Find where the given text appears and provide that cell's center as [X, Y] coordinate. 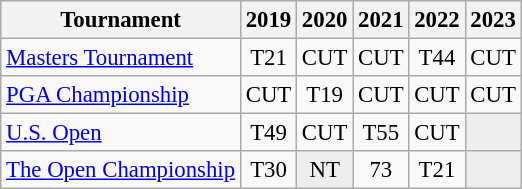
2019 [268, 20]
T55 [381, 133]
U.S. Open [121, 133]
73 [381, 170]
The Open Championship [121, 170]
T49 [268, 133]
PGA Championship [121, 95]
NT [325, 170]
2020 [325, 20]
T44 [437, 58]
T19 [325, 95]
T30 [268, 170]
Masters Tournament [121, 58]
2022 [437, 20]
2023 [493, 20]
2021 [381, 20]
Tournament [121, 20]
